Return the [x, y] coordinate for the center point of the cell that contains the specified text.  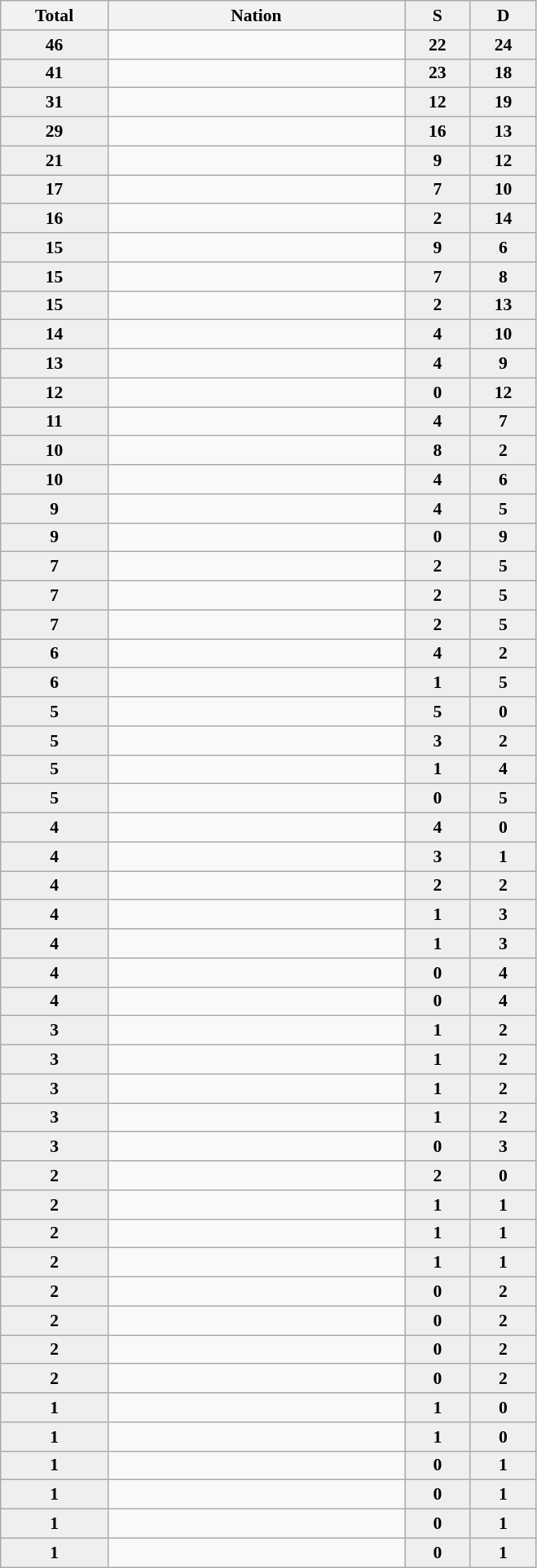
41 [55, 73]
31 [55, 103]
11 [55, 422]
18 [504, 73]
17 [55, 190]
29 [55, 132]
Nation [256, 15]
S [437, 15]
21 [55, 160]
19 [504, 103]
D [504, 15]
22 [437, 45]
46 [55, 45]
Total [55, 15]
24 [504, 45]
23 [437, 73]
